Find where the given text appears and provide that cell's center as (x, y) coordinate. 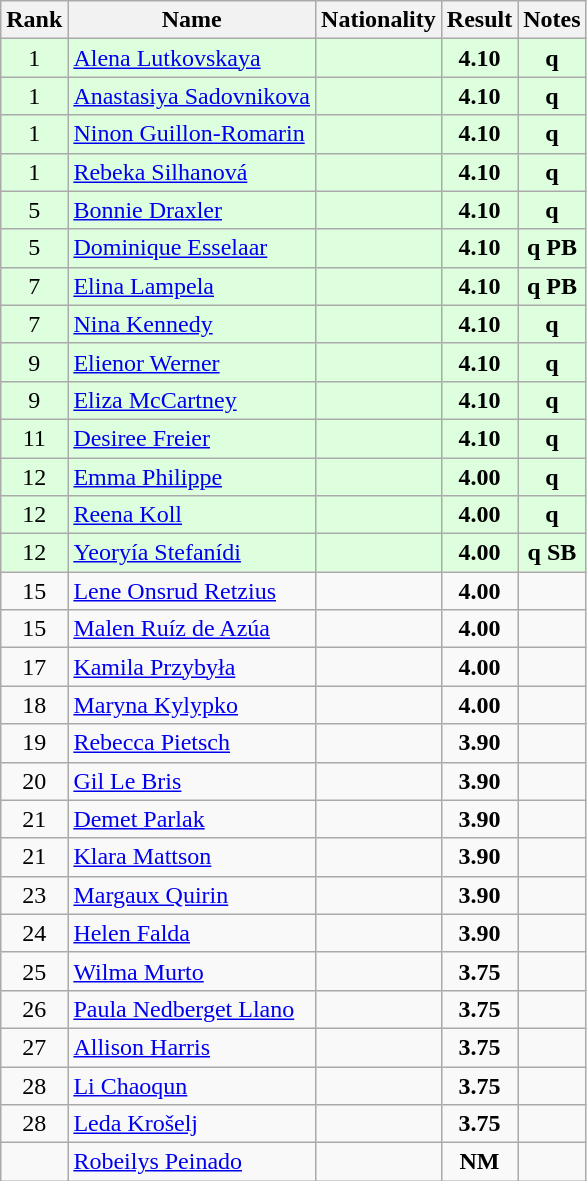
Allison Harris (192, 1047)
Lene Onsrud Retzius (192, 591)
26 (34, 1009)
Reena Koll (192, 515)
Eliza McCartney (192, 400)
q SB (552, 553)
27 (34, 1047)
Rank (34, 20)
Li Chaoqun (192, 1085)
Gil Le Bris (192, 781)
18 (34, 705)
23 (34, 895)
Elienor Werner (192, 362)
Ninon Guillon-Romarin (192, 134)
Dominique Esselaar (192, 248)
Nationality (379, 20)
17 (34, 667)
Anastasiya Sadovnikova (192, 96)
24 (34, 933)
19 (34, 743)
Demet Parlak (192, 819)
Malen Ruíz de Azúa (192, 629)
Yeoryía Stefanídi (192, 553)
NM (479, 1162)
Paula Nedberget Llano (192, 1009)
Alena Lutkovskaya (192, 58)
Rebeka Silhanová (192, 172)
Notes (552, 20)
Elina Lampela (192, 286)
Helen Falda (192, 933)
Klara Mattson (192, 857)
20 (34, 781)
Nina Kennedy (192, 324)
Rebecca Pietsch (192, 743)
11 (34, 438)
Wilma Murto (192, 971)
Name (192, 20)
Result (479, 20)
Emma Philippe (192, 477)
Bonnie Draxler (192, 210)
Margaux Quirin (192, 895)
Leda Krošelj (192, 1124)
Maryna Kylypko (192, 705)
Robeilys Peinado (192, 1162)
25 (34, 971)
Kamila Przybyła (192, 667)
Desiree Freier (192, 438)
